Identify which cell holds the provided text, then report its (X, Y) central coordinate. 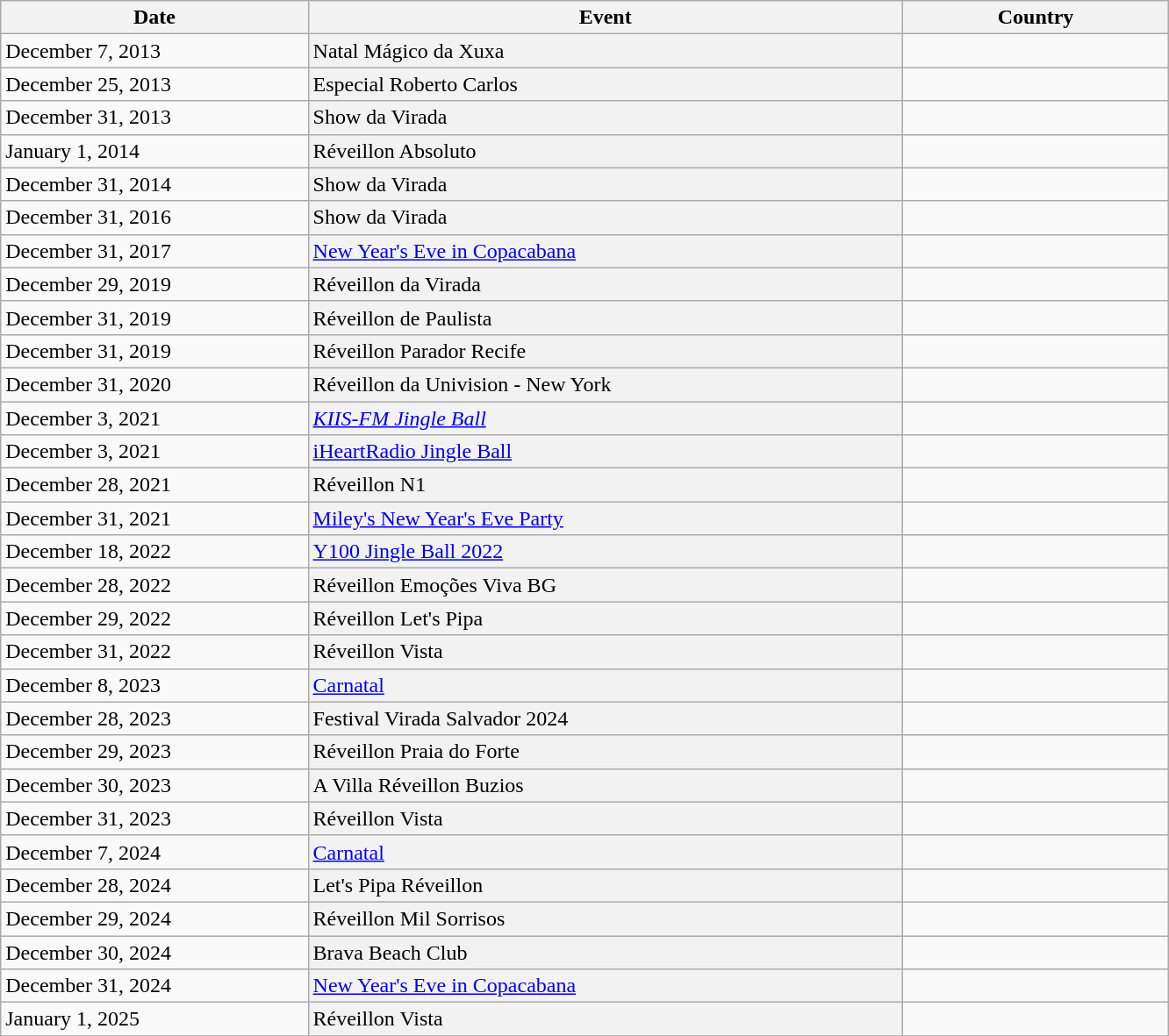
KIIS-FM Jingle Ball (606, 418)
Réveillon Praia do Forte (606, 752)
December 31, 2017 (154, 251)
Réveillon N1 (606, 485)
Especial Roberto Carlos (606, 84)
December 30, 2024 (154, 952)
Brava Beach Club (606, 952)
Réveillon da Univision - New York (606, 384)
Country (1036, 18)
Festival Virada Salvador 2024 (606, 718)
December 8, 2023 (154, 685)
December 29, 2023 (154, 752)
Event (606, 18)
Réveillon Parador Recife (606, 351)
December 29, 2024 (154, 918)
A Villa Réveillon Buzios (606, 785)
December 7, 2024 (154, 852)
December 31, 2023 (154, 818)
Réveillon de Paulista (606, 318)
Miley's New Year's Eve Party (606, 518)
December 28, 2021 (154, 485)
December 28, 2023 (154, 718)
December 31, 2024 (154, 986)
December 31, 2022 (154, 652)
December 30, 2023 (154, 785)
Date (154, 18)
December 29, 2022 (154, 618)
December 31, 2013 (154, 118)
December 31, 2014 (154, 184)
Réveillon da Virada (606, 284)
December 31, 2016 (154, 218)
December 7, 2013 (154, 51)
December 29, 2019 (154, 284)
Réveillon Emoções Viva BG (606, 585)
December 28, 2024 (154, 885)
Réveillon Let's Pipa (606, 618)
Y100 Jingle Ball 2022 (606, 552)
iHeartRadio Jingle Ball (606, 452)
Let's Pipa Réveillon (606, 885)
December 25, 2013 (154, 84)
Réveillon Mil Sorrisos (606, 918)
January 1, 2025 (154, 1019)
January 1, 2014 (154, 151)
Réveillon Absoluto (606, 151)
Natal Mágico da Xuxa (606, 51)
December 31, 2021 (154, 518)
December 31, 2020 (154, 384)
December 18, 2022 (154, 552)
December 28, 2022 (154, 585)
